From the cell containing the given text, extract its center point as (X, Y) coordinate. 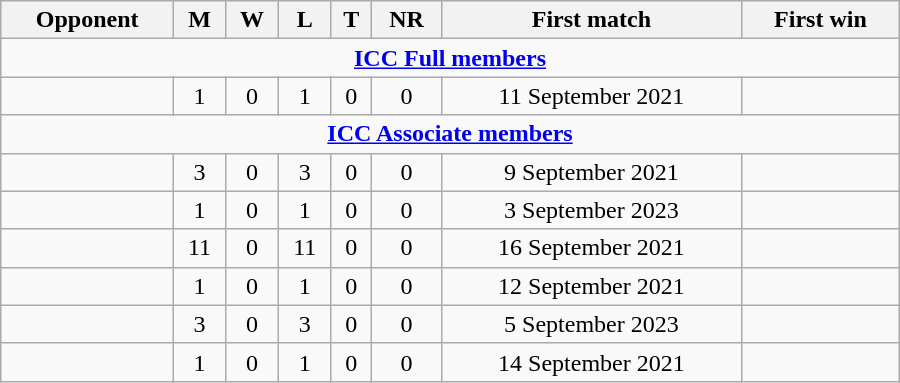
ICC Associate members (450, 134)
Opponent (88, 20)
3 September 2023 (591, 210)
ICC Full members (450, 58)
5 September 2023 (591, 324)
First match (591, 20)
W (252, 20)
12 September 2021 (591, 286)
11 September 2021 (591, 96)
T (352, 20)
L (305, 20)
14 September 2021 (591, 362)
NR (406, 20)
9 September 2021 (591, 172)
First win (821, 20)
M (200, 20)
16 September 2021 (591, 248)
